Locate the cell with the specified text and output its [x, y] center coordinate. 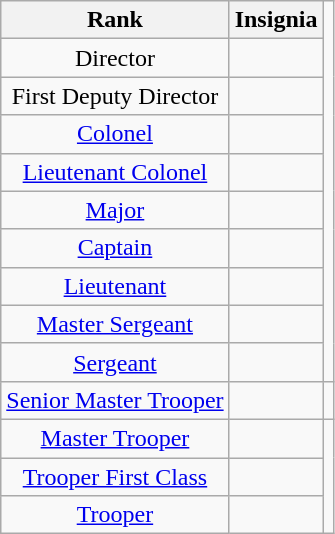
Senior Master Trooper [115, 400]
Trooper [115, 515]
Insignia [276, 20]
Master Trooper [115, 438]
Captain [115, 248]
Major [115, 210]
First Deputy Director [115, 96]
Lieutenant [115, 286]
Master Sergeant [115, 324]
Director [115, 58]
Colonel [115, 134]
Lieutenant Colonel [115, 172]
Trooper First Class [115, 477]
Sergeant [115, 362]
Rank [115, 20]
